Identify which cell holds the provided text, then report its [x, y] central coordinate. 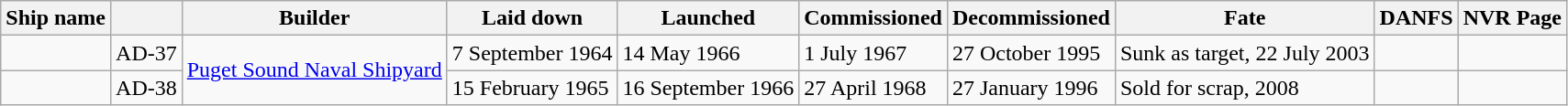
Commissioned [873, 18]
1 July 1967 [873, 53]
Ship name [56, 18]
Sunk as target, 22 July 2003 [1244, 53]
16 September 1966 [708, 88]
27 January 1996 [1031, 88]
14 May 1966 [708, 53]
AD-38 [147, 88]
7 September 1964 [532, 53]
Puget Sound Naval Shipyard [314, 70]
27 April 1968 [873, 88]
Builder [314, 18]
Sold for scrap, 2008 [1244, 88]
DANFS [1417, 18]
AD-37 [147, 53]
27 October 1995 [1031, 53]
Launched [708, 18]
Laid down [532, 18]
Fate [1244, 18]
15 February 1965 [532, 88]
Decommissioned [1031, 18]
NVR Page [1512, 18]
